Output the (X, Y) coordinate of the center of the cell containing the given text.  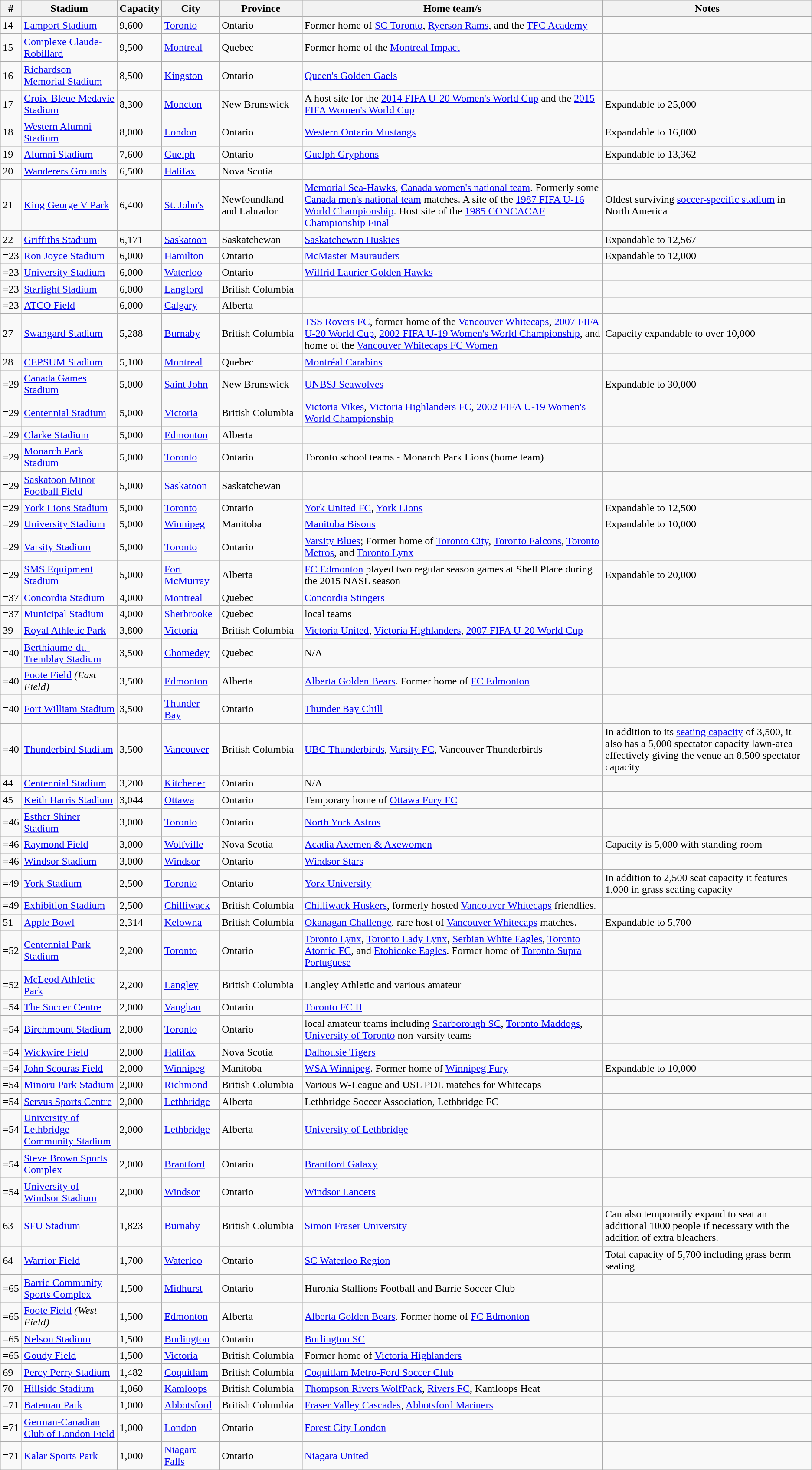
Berthiaume-du-Tremblay Stadium (69, 653)
19 (11, 155)
6,500 (140, 171)
6,171 (140, 239)
Richmond (191, 1085)
Vancouver (191, 749)
Wickwire Field (69, 1052)
University of Lethbridge Community Stadium (69, 1130)
University of Windsor Stadium (69, 1192)
Foote Field (East Field) (69, 681)
Clarke Stadium (69, 435)
Brantford Galaxy (452, 1164)
Manitoba Bisons (452, 524)
St. John's (191, 205)
Coquitlam (191, 1372)
Expandable to 16,000 (707, 132)
Oldest surviving soccer-specific stadium in North America (707, 205)
Keith Harris Stadium (69, 800)
UBC Thunderbirds, Varsity FC, Vancouver Thunderbirds (452, 749)
Hillside Stadium (69, 1388)
8,300 (140, 104)
local teams (452, 614)
Varsity Stadium (69, 547)
Griffiths Stadium (69, 239)
Western Ontario Mustangs (452, 132)
Newfoundland and Labrador (261, 205)
Forest City London (452, 1427)
Complexe Claude-Robillard (69, 48)
York Lions Stadium (69, 508)
22 (11, 239)
York United FC, York Lions (452, 508)
German-Canadian Club of London Field (69, 1427)
Windsor Stadium (69, 861)
Queen's Golden Gaels (452, 76)
14 (11, 25)
Guelph Gryphons (452, 155)
Huronia Stallions Football and Barrie Soccer Club (452, 1288)
15 (11, 48)
University of Lethbridge (452, 1130)
Vaughan (191, 1007)
Apple Bowl (69, 922)
Midhurst (191, 1288)
Province (261, 9)
44 (11, 783)
63 (11, 1226)
Former home of the Montreal Impact (452, 48)
Burlington SC (452, 1339)
Kalar Sports Park (69, 1456)
Saskatoon Minor Football Field (69, 485)
Expandable to 13,362 (707, 155)
Alumni Stadium (69, 155)
Chomedey (191, 653)
6,400 (140, 205)
Toronto school teams - Monarch Park Lions (home team) (452, 457)
Municipal Stadium (69, 614)
Expandable to 5,700 (707, 922)
Guelph (191, 155)
Swangard Stadium (69, 334)
Temporary home of Ottawa Fury FC (452, 800)
Wilfrid Laurier Golden Hawks (452, 272)
Montréal Carabins (452, 362)
Lamport Stadium (69, 25)
Saint John (191, 385)
Windsor Stars (452, 861)
ATCO Field (69, 306)
Thunder Bay (191, 709)
3,200 (140, 783)
Fort William Stadium (69, 709)
A host site for the 2014 FIFA U-20 Women's World Cup and the 2015 FIFA Women's World Cup (452, 104)
King George V Park (69, 205)
28 (11, 362)
John Scouras Field (69, 1069)
Wanderers Grounds (69, 171)
Capacity expandable to over 10,000 (707, 334)
Ron Joyce Stadium (69, 256)
Richardson Memorial Stadium (69, 76)
Expandable to 25,000 (707, 104)
Okanagan Challenge, rare host of Vancouver Whitecaps matches. (452, 922)
The Soccer Centre (69, 1007)
Hamilton (191, 256)
Ottawa (191, 800)
3,044 (140, 800)
27 (11, 334)
18 (11, 132)
Royal Athletic Park (69, 630)
45 (11, 800)
Former home of SC Toronto, Ryerson Rams, and the TFC Academy (452, 25)
Western Alumni Stadium (69, 132)
Fraser Valley Cascades, Abbotsford Mariners (452, 1405)
Acadia Axemen & Axewomen (452, 845)
Lethbridge Soccer Association, Lethbridge FC (452, 1102)
FC Edmonton played two regular season games at Shell Place during the 2015 NASL season (452, 575)
Esther Shiner Stadium (69, 822)
WSA Winnipeg. Former home of Winnipeg Fury (452, 1069)
CEPSUM Stadium (69, 362)
Expandable to 30,000 (707, 385)
1,482 (140, 1372)
Concordia Stadium (69, 597)
SMS Equipment Stadium (69, 575)
Wolfville (191, 845)
39 (11, 630)
51 (11, 922)
Raymond Field (69, 845)
SFU Stadium (69, 1226)
Thunder Bay Chill (452, 709)
Niagara Falls (191, 1456)
Chilliwack Huskers, formerly hosted Vancouver Whitecaps friendlies. (452, 906)
Capacity is 5,000 with standing-room (707, 845)
Centennial Park Stadium (69, 950)
York University (452, 884)
Calgary (191, 306)
Coquitlam Metro-Ford Soccer Club (452, 1372)
17 (11, 104)
Kamloops (191, 1388)
Percy Perry Stadium (69, 1372)
Barrie Community Sports Complex (69, 1288)
UNBSJ Seawolves (452, 385)
Bateman Park (69, 1405)
Steve Brown Sports Complex (69, 1164)
8,500 (140, 76)
Toronto Lynx, Toronto Lady Lynx, Serbian White Eagles, Toronto Atomic FC, and Etobicoke Eagles. Former home of Toronto Supra Portuguese (452, 950)
Warrior Field (69, 1260)
McLeod Athletic Park (69, 984)
Monarch Park Stadium (69, 457)
8,000 (140, 132)
Starlight Stadium (69, 289)
1,060 (140, 1388)
Niagara United (452, 1456)
Total capacity of 5,700 including grass berm seating (707, 1260)
69 (11, 1372)
Nelson Stadium (69, 1339)
York Stadium (69, 884)
16 (11, 76)
local amateur teams including Scarborough SC, Toronto Maddogs, University of Toronto non-varsity teams (452, 1029)
Various W-League and USL PDL matches for Whitecaps (452, 1085)
Foote Field (West Field) (69, 1317)
21 (11, 205)
Varsity Blues; Former home of Toronto City, Toronto Falcons, Toronto Metros, and Toronto Lynx (452, 547)
Expandable to 20,000 (707, 575)
Minoru Park Stadium (69, 1085)
Victoria United, Victoria Highlanders, 2007 FIFA U-20 World Cup (452, 630)
Expandable to 12,000 (707, 256)
Fort McMurray (191, 575)
Kelowna (191, 922)
Simon Fraser University (452, 1226)
Concordia Stingers (452, 597)
Can also temporarily expand to seat an additional 1000 people if necessary with the addition of extra bleachers. (707, 1226)
Notes (707, 9)
Toronto FC II (452, 1007)
Kingston (191, 76)
Thompson Rivers WolfPack, Rivers FC, Kamloops Heat (452, 1388)
Birchmount Stadium (69, 1029)
Capacity (140, 9)
5,288 (140, 334)
Windsor Lancers (452, 1192)
3,800 (140, 630)
2,314 (140, 922)
Brantford (191, 1164)
Goudy Field (69, 1355)
Chilliwack (191, 906)
Langley (191, 984)
Exhibition Stadium (69, 906)
Croix-Bleue Medavie Stadium (69, 104)
Langley Athletic and various amateur (452, 984)
Former home of Victoria Highlanders (452, 1355)
Saskatchewan Huskies (452, 239)
McMaster Maurauders (452, 256)
20 (11, 171)
Canada Games Stadium (69, 385)
Dalhousie Tigers (452, 1052)
Kitchener (191, 783)
9,600 (140, 25)
7,600 (140, 155)
Servus Sports Centre (69, 1102)
5,100 (140, 362)
Victoria Vikes, Victoria Highlanders FC, 2002 FIFA U-19 Women's World Championship (452, 412)
1,823 (140, 1226)
9,500 (140, 48)
In addition to 2,500 seat capacity it features 1,000 in grass seating capacity (707, 884)
North York Astros (452, 822)
City (191, 9)
Burlington (191, 1339)
# (11, 9)
1,700 (140, 1260)
Home team/s (452, 9)
70 (11, 1388)
Expandable to 12,567 (707, 239)
Moncton (191, 104)
SC Waterloo Region (452, 1260)
Sherbrooke (191, 614)
64 (11, 1260)
Thunderbird Stadium (69, 749)
Langford (191, 289)
Expandable to 12,500 (707, 508)
Stadium (69, 9)
Abbotsford (191, 1405)
